Detect which cell encompasses the target text, then output its [X, Y] center coordinate. 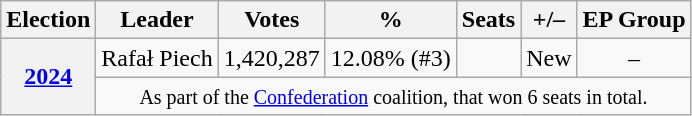
% [390, 20]
– [634, 58]
12.08% (#3) [390, 58]
Rafał Piech [157, 58]
As part of the Confederation coalition, that won 6 seats in total. [394, 96]
Votes [272, 20]
Election [48, 20]
1,420,287 [272, 58]
Seats [488, 20]
Leader [157, 20]
New [549, 58]
+/– [549, 20]
EP Group [634, 20]
2024 [48, 77]
